Detect which cell encompasses the target text, then output its [X, Y] center coordinate. 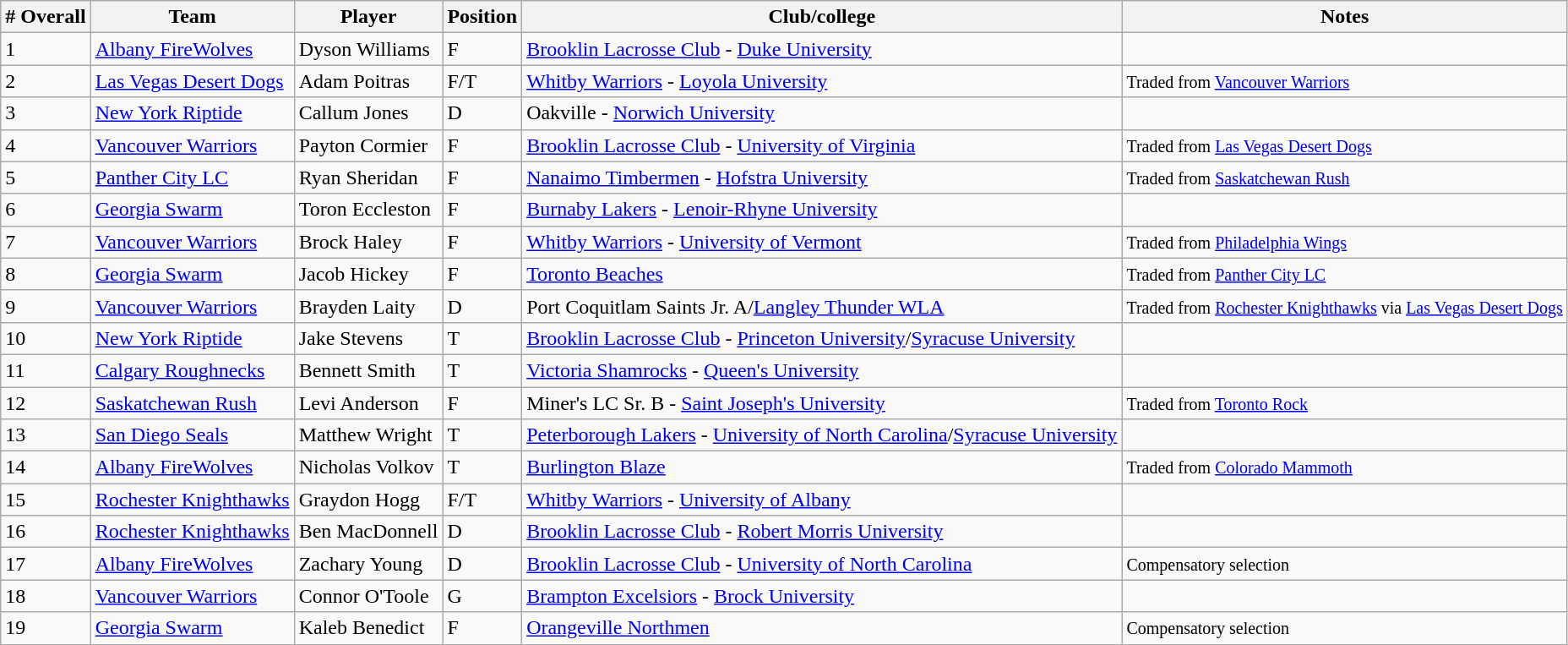
Victoria Shamrocks - Queen's University [822, 370]
# Overall [46, 17]
Graydon Hogg [368, 500]
Peterborough Lakers - University of North Carolina/Syracuse University [822, 435]
Whitby Warriors - Loyola University [822, 81]
Team [193, 17]
Callum Jones [368, 113]
Traded from Philadelphia Wings [1345, 242]
Oakville - Norwich University [822, 113]
Notes [1345, 17]
Jacob Hickey [368, 274]
Ben MacDonnell [368, 532]
Traded from Las Vegas Desert Dogs [1345, 145]
Ryan Sheridan [368, 178]
Toronto Beaches [822, 274]
Traded from Vancouver Warriors [1345, 81]
13 [46, 435]
19 [46, 628]
Brampton Excelsiors - Brock University [822, 596]
11 [46, 370]
Whitby Warriors - University of Albany [822, 500]
14 [46, 467]
Burlington Blaze [822, 467]
Miner's LC Sr. B - Saint Joseph's University [822, 403]
16 [46, 532]
5 [46, 178]
Payton Cormier [368, 145]
Orangeville Northmen [822, 628]
Player [368, 17]
15 [46, 500]
7 [46, 242]
Adam Poitras [368, 81]
Toron Eccleston [368, 210]
Jake Stevens [368, 338]
Panther City LC [193, 178]
Levi Anderson [368, 403]
Brayden Laity [368, 306]
G [482, 596]
Whitby Warriors - University of Vermont [822, 242]
Brooklin Lacrosse Club - University of Virginia [822, 145]
6 [46, 210]
9 [46, 306]
Traded from Toronto Rock [1345, 403]
Las Vegas Desert Dogs [193, 81]
Nanaimo Timbermen - Hofstra University [822, 178]
10 [46, 338]
8 [46, 274]
18 [46, 596]
Burnaby Lakers - Lenoir-Rhyne University [822, 210]
Brock Haley [368, 242]
Dyson Williams [368, 49]
Calgary Roughnecks [193, 370]
Traded from Saskatchewan Rush [1345, 178]
Bennett Smith [368, 370]
17 [46, 564]
Matthew Wright [368, 435]
Brooklin Lacrosse Club - Duke University [822, 49]
Club/college [822, 17]
Nicholas Volkov [368, 467]
12 [46, 403]
1 [46, 49]
San Diego Seals [193, 435]
Position [482, 17]
4 [46, 145]
Zachary Young [368, 564]
3 [46, 113]
Saskatchewan Rush [193, 403]
Brooklin Lacrosse Club - Robert Morris University [822, 532]
2 [46, 81]
Brooklin Lacrosse Club - University of North Carolina [822, 564]
Kaleb Benedict [368, 628]
Port Coquitlam Saints Jr. A/Langley Thunder WLA [822, 306]
Connor O'Toole [368, 596]
Traded from Panther City LC [1345, 274]
Traded from Rochester Knighthawks via Las Vegas Desert Dogs [1345, 306]
Brooklin Lacrosse Club - Princeton University/Syracuse University [822, 338]
Traded from Colorado Mammoth [1345, 467]
